Capture the cell that displays the provided text and extract its (X, Y) central coordinate. 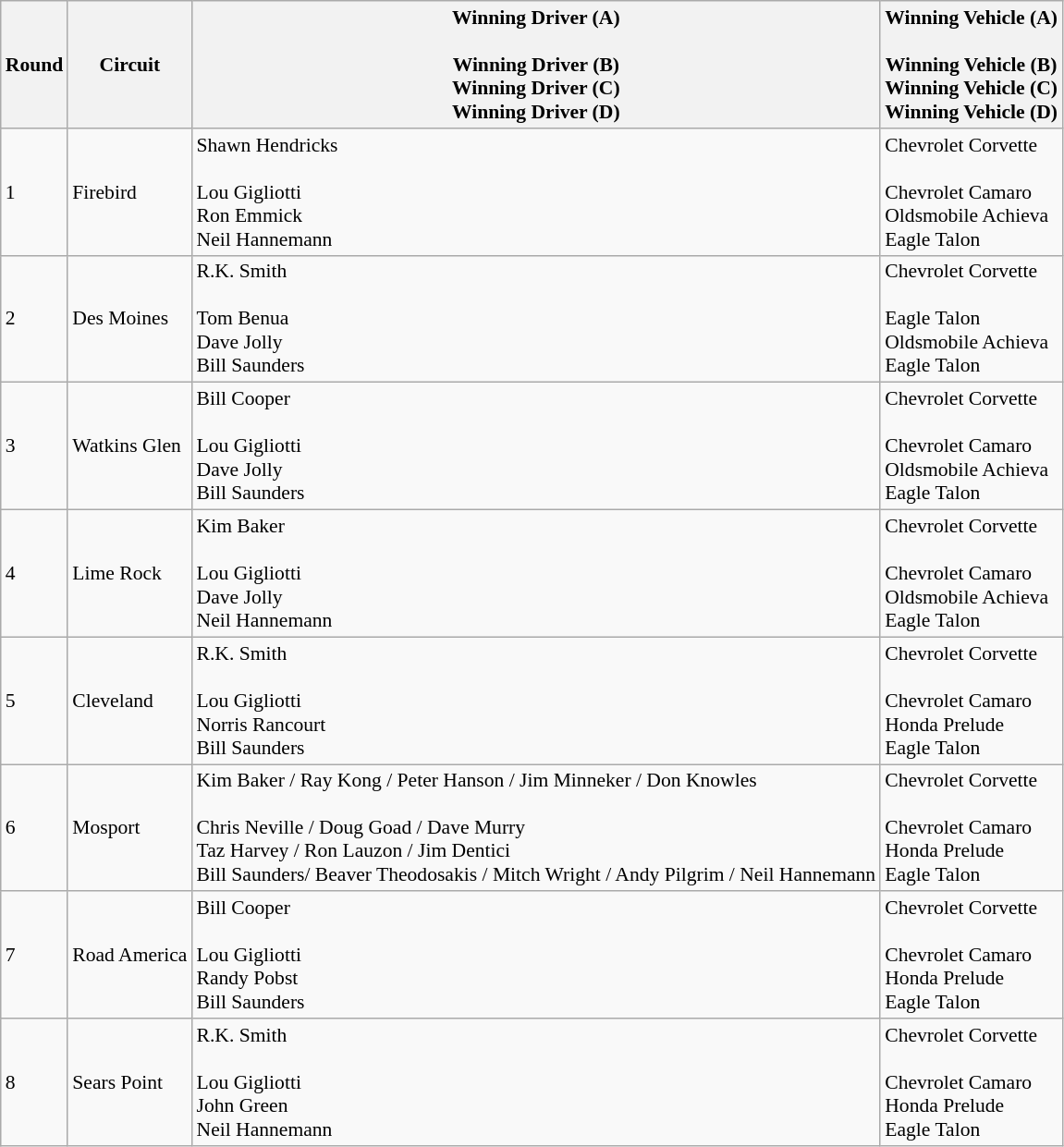
Cleveland (129, 701)
Bill CooperLou Gigliotti Randy Pobst Bill Saunders (536, 956)
Bill CooperLou Gigliotti Dave Jolly Bill Saunders (536, 446)
Winning Vehicle (A)Winning Vehicle (B) Winning Vehicle (C) Winning Vehicle (D) (971, 65)
R.K. SmithLou Gigliotti Norris Rancourt Bill Saunders (536, 701)
Sears Point (129, 1082)
Round (35, 65)
6 (35, 828)
Chevrolet CorvetteEagle Talon Oldsmobile Achieva Eagle Talon (971, 319)
8 (35, 1082)
Kim Baker Lou Gigliotti Dave Jolly Neil Hannemann (536, 574)
3 (35, 446)
Firebird (129, 192)
2 (35, 319)
R.K. SmithTom Benua Dave Jolly Bill Saunders (536, 319)
7 (35, 956)
Circuit (129, 65)
Winning Driver (A)Winning Driver (B) Winning Driver (C) Winning Driver (D) (536, 65)
Watkins Glen (129, 446)
Shawn HendricksLou Gigliotti Ron Emmick Neil Hannemann (536, 192)
Mosport (129, 828)
1 (35, 192)
Des Moines (129, 319)
4 (35, 574)
R.K. SmithLou Gigliotti John Green Neil Hannemann (536, 1082)
5 (35, 701)
Road America (129, 956)
Lime Rock (129, 574)
